From the cell containing the given text, extract its center point as [X, Y] coordinate. 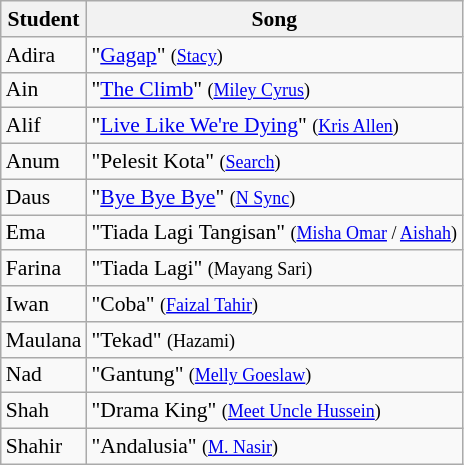
"The Climb" (Miley Cyrus) [274, 90]
"Pelesit Kota" (Search) [274, 162]
Anum [44, 162]
"Tiada Lagi" (Mayang Sari) [274, 269]
Alif [44, 126]
Shah [44, 411]
"Coba" (Faizal Tahir) [274, 304]
Student [44, 19]
Nad [44, 375]
"Gantung" (Melly Goeslaw) [274, 375]
"Drama King" (Meet Uncle Hussein) [274, 411]
"Live Like We're Dying" (Kris Allen) [274, 126]
"Gagap" (Stacy) [274, 55]
Daus [44, 197]
Farina [44, 269]
Iwan [44, 304]
"Tiada Lagi Tangisan" (Misha Omar / Aishah) [274, 233]
Song [274, 19]
Maulana [44, 340]
"Tekad" (Hazami) [274, 340]
Shahir [44, 447]
"Andalusia" (M. Nasir) [274, 447]
Ema [44, 233]
"Bye Bye Bye" (N Sync) [274, 197]
Ain [44, 90]
Adira [44, 55]
